Return the [X, Y] coordinate for the center point of the cell that contains the specified text.  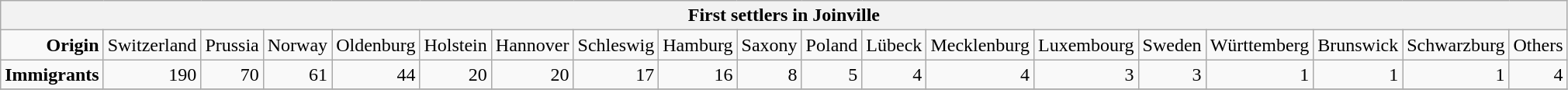
16 [698, 74]
Oldenburg [376, 45]
Holstein [455, 45]
Others [1538, 45]
Origin [52, 45]
61 [297, 74]
Brunswick [1358, 45]
8 [770, 74]
17 [616, 74]
44 [376, 74]
190 [152, 74]
5 [832, 74]
Württemberg [1260, 45]
Prussia [232, 45]
Schleswig [616, 45]
Sweden [1172, 45]
70 [232, 74]
Hamburg [698, 45]
Switzerland [152, 45]
First settlers in Joinville [784, 16]
Mecklenburg [981, 45]
Luxembourg [1086, 45]
Immigrants [52, 74]
Lübeck [894, 45]
Norway [297, 45]
Poland [832, 45]
Hannover [532, 45]
Schwarzburg [1456, 45]
Saxony [770, 45]
